Detect which cell encompasses the target text, then output its [X, Y] center coordinate. 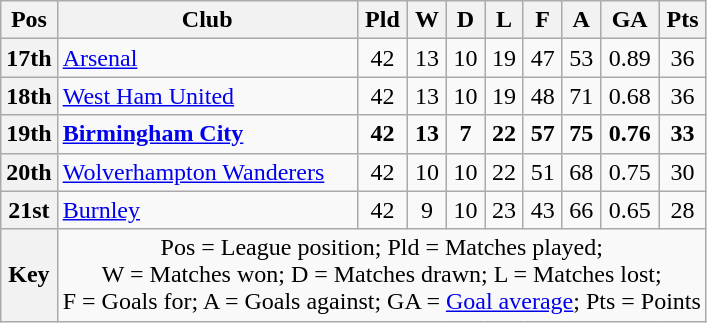
75 [582, 134]
53 [582, 58]
Key [29, 275]
West Ham United [207, 96]
0.65 [629, 210]
GA [629, 20]
47 [542, 58]
51 [542, 172]
0.89 [629, 58]
Pts [682, 20]
W [428, 20]
Club [207, 20]
Burnley [207, 210]
23 [504, 210]
68 [582, 172]
28 [682, 210]
30 [682, 172]
33 [682, 134]
Arsenal [207, 58]
43 [542, 210]
48 [542, 96]
21st [29, 210]
Pld [382, 20]
Wolverhampton Wanderers [207, 172]
L [504, 20]
20th [29, 172]
0.76 [629, 134]
7 [466, 134]
57 [542, 134]
19th [29, 134]
Pos [29, 20]
17th [29, 58]
71 [582, 96]
0.75 [629, 172]
Birmingham City [207, 134]
9 [428, 210]
D [466, 20]
0.68 [629, 96]
F [542, 20]
66 [582, 210]
A [582, 20]
18th [29, 96]
